Identify which cell holds the provided text, then report its (X, Y) central coordinate. 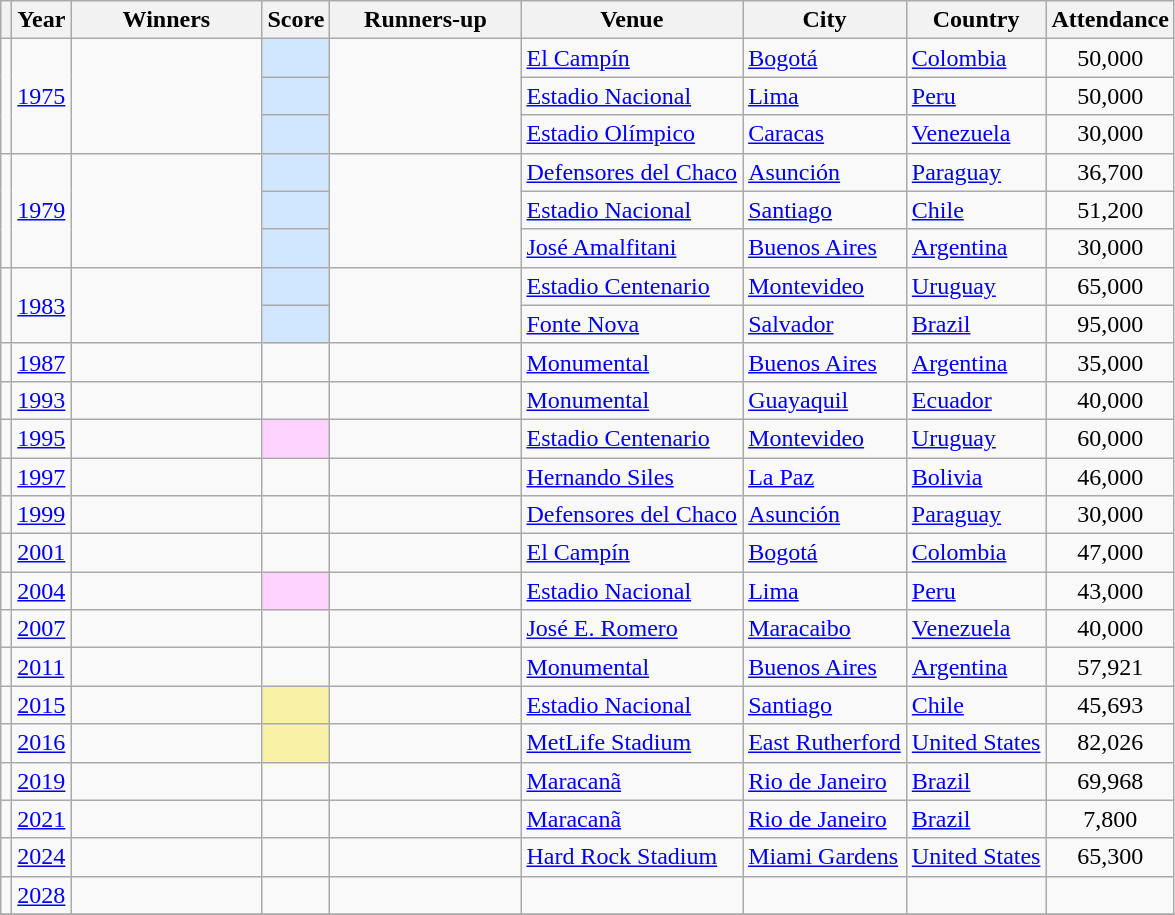
Hernando Siles (632, 477)
City (825, 20)
Attendance (1110, 20)
1983 (42, 305)
2004 (42, 591)
Salvador (825, 324)
1993 (42, 400)
82,026 (1110, 743)
2001 (42, 553)
Ecuador (976, 400)
57,921 (1110, 667)
East Rutherford (825, 743)
1987 (42, 362)
45,693 (1110, 705)
Maracaibo (825, 629)
35,000 (1110, 362)
46,000 (1110, 477)
Venue (632, 20)
2007 (42, 629)
7,800 (1110, 819)
65,300 (1110, 857)
José E. Romero (632, 629)
51,200 (1110, 210)
69,968 (1110, 781)
1979 (42, 210)
Score (296, 20)
1999 (42, 515)
Guayaquil (825, 400)
2021 (42, 819)
Hard Rock Stadium (632, 857)
65,000 (1110, 286)
95,000 (1110, 324)
Country (976, 20)
Runners-up (426, 20)
1975 (42, 96)
2016 (42, 743)
43,000 (1110, 591)
36,700 (1110, 172)
60,000 (1110, 438)
2015 (42, 705)
Year (42, 20)
Miami Gardens (825, 857)
47,000 (1110, 553)
2028 (42, 895)
1997 (42, 477)
1995 (42, 438)
2011 (42, 667)
Estadio Olímpico (632, 134)
Fonte Nova (632, 324)
José Amalfitani (632, 248)
2019 (42, 781)
Bolivia (976, 477)
2024 (42, 857)
Winners (166, 20)
MetLife Stadium (632, 743)
Caracas (825, 134)
La Paz (825, 477)
